Extract the [X, Y] coordinate from the center of the cell holding the provided text.  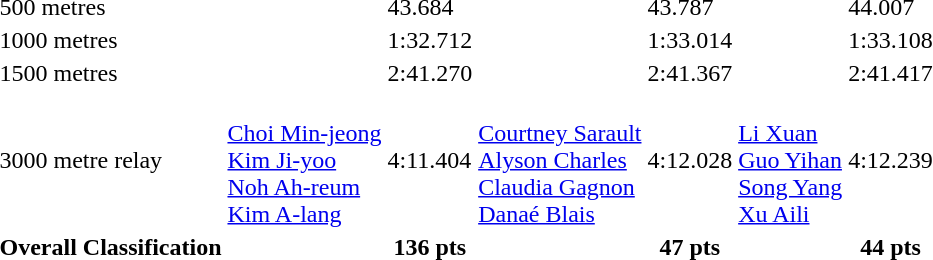
2:41.367 [690, 73]
1:32.712 [430, 40]
Courtney SaraultAlyson CharlesClaudia GagnonDanaé Blais [560, 160]
2:41.270 [430, 73]
4:12.028 [690, 160]
Choi Min-jeongKim Ji-yooNoh Ah-reumKim A-lang [304, 160]
4:11.404 [430, 160]
1:33.014 [690, 40]
Li XuanGuo YihanSong YangXu Aili [790, 160]
